Return the [x, y] coordinate for the center point of the cell that contains the specified text.  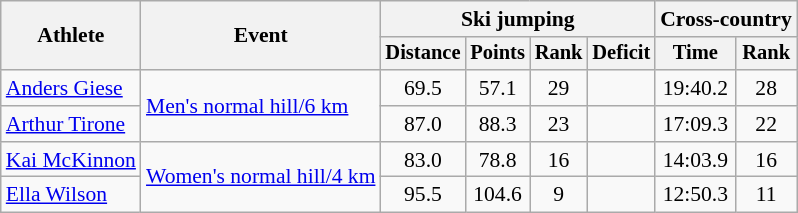
Deficit [621, 54]
Men's normal hill/6 km [261, 106]
28 [766, 88]
Points [497, 54]
22 [766, 124]
Event [261, 36]
23 [559, 124]
Kai McKinnon [71, 160]
95.5 [422, 195]
17:09.3 [695, 124]
69.5 [422, 88]
12:50.3 [695, 195]
9 [559, 195]
Cross-country [726, 19]
87.0 [422, 124]
Ella Wilson [71, 195]
11 [766, 195]
88.3 [497, 124]
14:03.9 [695, 160]
Ski jumping [518, 19]
Athlete [71, 36]
Women's normal hill/4 km [261, 178]
Anders Giese [71, 88]
29 [559, 88]
104.6 [497, 195]
57.1 [497, 88]
19:40.2 [695, 88]
Time [695, 54]
78.8 [497, 160]
Arthur Tirone [71, 124]
Distance [422, 54]
83.0 [422, 160]
